Capture the cell that displays the provided text and extract its (X, Y) central coordinate. 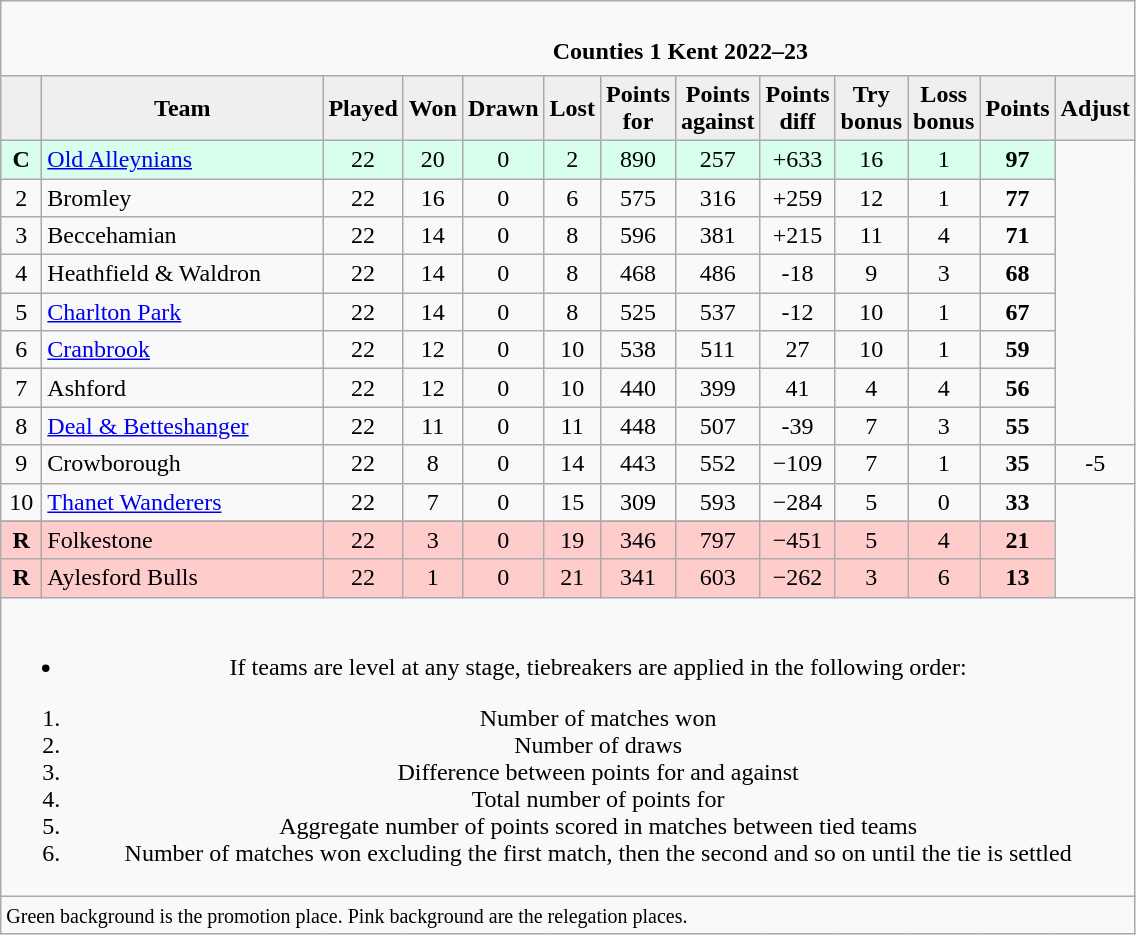
552 (718, 464)
486 (718, 274)
67 (1018, 312)
309 (638, 502)
Ashford (182, 388)
603 (718, 578)
Points diff (798, 108)
68 (1018, 274)
71 (1018, 236)
Crowborough (182, 464)
−451 (798, 540)
Team (182, 108)
Charlton Park (182, 312)
27 (798, 350)
Points for (638, 108)
−262 (798, 578)
+259 (798, 197)
Old Alleynians (182, 159)
381 (718, 236)
Won (432, 108)
55 (1018, 426)
Beccehamian (182, 236)
596 (638, 236)
Drawn (503, 108)
20 (432, 159)
Aylesford Bulls (182, 578)
13 (1018, 578)
Cranbrook (182, 350)
35 (1018, 464)
+633 (798, 159)
Bromley (182, 197)
41 (798, 388)
Loss bonus (944, 108)
15 (572, 502)
−284 (798, 502)
97 (1018, 159)
443 (638, 464)
525 (638, 312)
399 (718, 388)
56 (1018, 388)
890 (638, 159)
-39 (798, 426)
33 (1018, 502)
Deal & Betteshanger (182, 426)
C (22, 159)
797 (718, 540)
-5 (1095, 464)
538 (638, 350)
Heathfield & Waldron (182, 274)
77 (1018, 197)
-18 (798, 274)
346 (638, 540)
257 (718, 159)
−109 (798, 464)
341 (638, 578)
440 (638, 388)
448 (638, 426)
Lost (572, 108)
Points against (718, 108)
+215 (798, 236)
Points (1018, 108)
511 (718, 350)
316 (718, 197)
537 (718, 312)
Adjust (1095, 108)
575 (638, 197)
-12 (798, 312)
507 (718, 426)
Try bonus (871, 108)
Played (363, 108)
593 (718, 502)
19 (572, 540)
59 (1018, 350)
Folkestone (182, 540)
Green background is the promotion place. Pink background are the relegation places. (568, 915)
468 (638, 274)
Thanet Wanderers (182, 502)
